Scan for the cell matching the given text and deliver its [X, Y] coordinate at center. 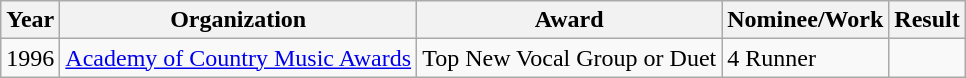
Result [927, 20]
Organization [238, 20]
Award [570, 20]
4 Runner [806, 58]
Academy of Country Music Awards [238, 58]
Nominee/Work [806, 20]
1996 [30, 58]
Top New Vocal Group or Duet [570, 58]
Year [30, 20]
